Find where the given text appears and provide that cell's center as (X, Y) coordinate. 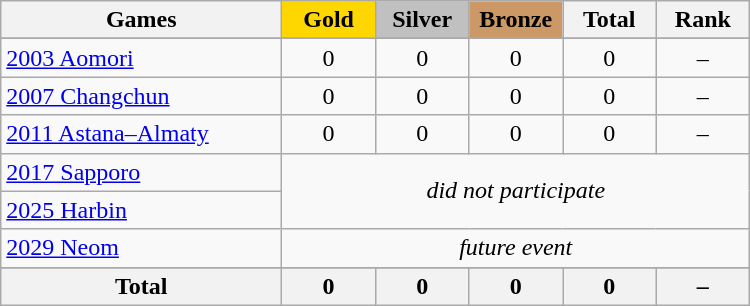
Games (142, 20)
2007 Changchun (142, 96)
Bronze (516, 20)
2017 Sapporo (142, 172)
2003 Aomori (142, 58)
did not participate (516, 191)
2025 Harbin (142, 210)
Rank (703, 20)
Gold (329, 20)
2011 Astana–Almaty (142, 134)
Silver (422, 20)
future event (516, 248)
2029 Neom (142, 248)
